Provide the [X, Y] coordinate of the cell's center where the given text is located.  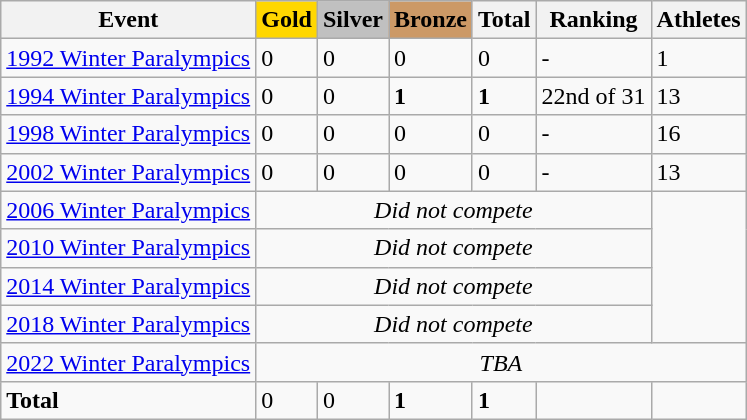
2018 Winter Paralympics [128, 324]
1994 Winter Paralympics [128, 96]
Event [128, 20]
Ranking [594, 20]
Gold [287, 20]
1998 Winter Paralympics [128, 134]
22nd of 31 [594, 96]
2002 Winter Paralympics [128, 172]
16 [698, 134]
1992 Winter Paralympics [128, 58]
2022 Winter Paralympics [128, 362]
2010 Winter Paralympics [128, 248]
TBA [501, 362]
2014 Winter Paralympics [128, 286]
Silver [352, 20]
Bronze [431, 20]
2006 Winter Paralympics [128, 210]
Athletes [698, 20]
